Locate the cell with the specified text and output its (x, y) center coordinate. 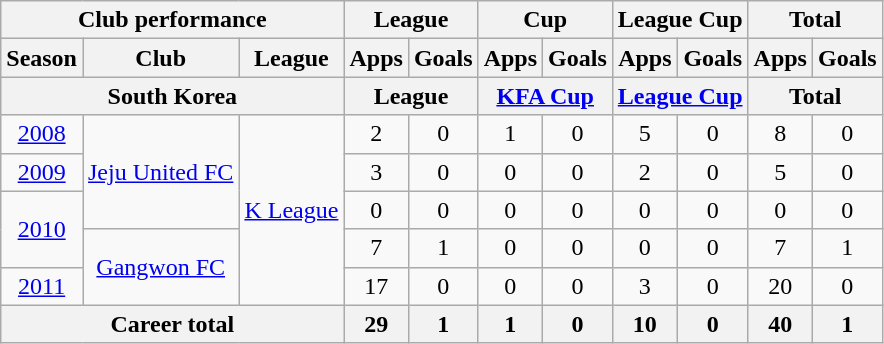
2008 (42, 134)
South Korea (172, 96)
Club (160, 58)
2011 (42, 286)
KFA Cup (545, 96)
10 (644, 324)
29 (376, 324)
40 (780, 324)
Gangwon FC (160, 267)
Club performance (172, 20)
Cup (545, 20)
17 (376, 286)
K League (292, 210)
Jeju United FC (160, 172)
20 (780, 286)
2009 (42, 172)
8 (780, 134)
Career total (172, 324)
Season (42, 58)
2010 (42, 229)
